Extract the (x, y) coordinate from the center of the cell holding the provided text.  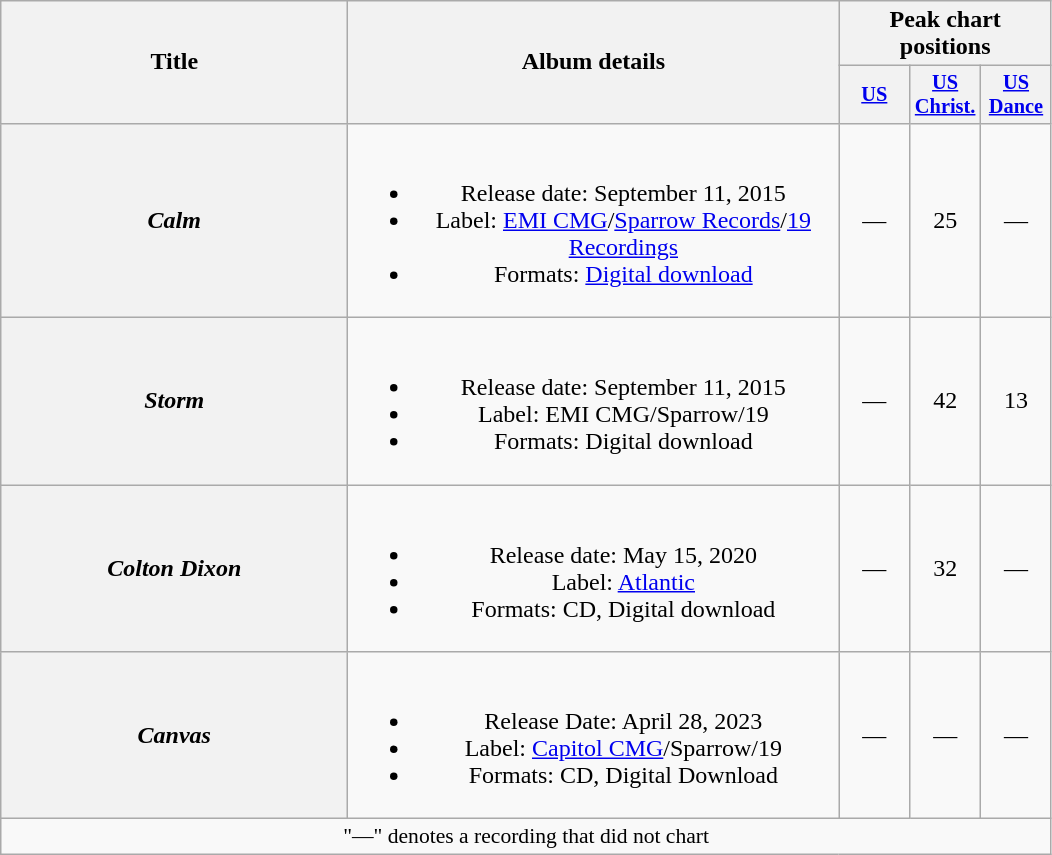
42 (946, 402)
Storm (174, 402)
13 (1016, 402)
USChrist. (946, 95)
Peak chart positions (946, 34)
"—" denotes a recording that did not chart (526, 837)
Calm (174, 220)
Colton Dixon (174, 568)
USDance (1016, 95)
Release Date: April 28, 2023Label: Capitol CMG/Sparrow/19Formats: CD, Digital Download (594, 736)
25 (946, 220)
US (874, 95)
Canvas (174, 736)
32 (946, 568)
Title (174, 62)
Release date: September 11, 2015Label: EMI CMG/Sparrow/19Formats: Digital download (594, 402)
Release date: September 11, 2015Label: EMI CMG/Sparrow Records/19 RecordingsFormats: Digital download (594, 220)
Album details (594, 62)
Release date: May 15, 2020Label: AtlanticFormats: CD, Digital download (594, 568)
